Find where the given text appears and provide that cell's center as [X, Y] coordinate. 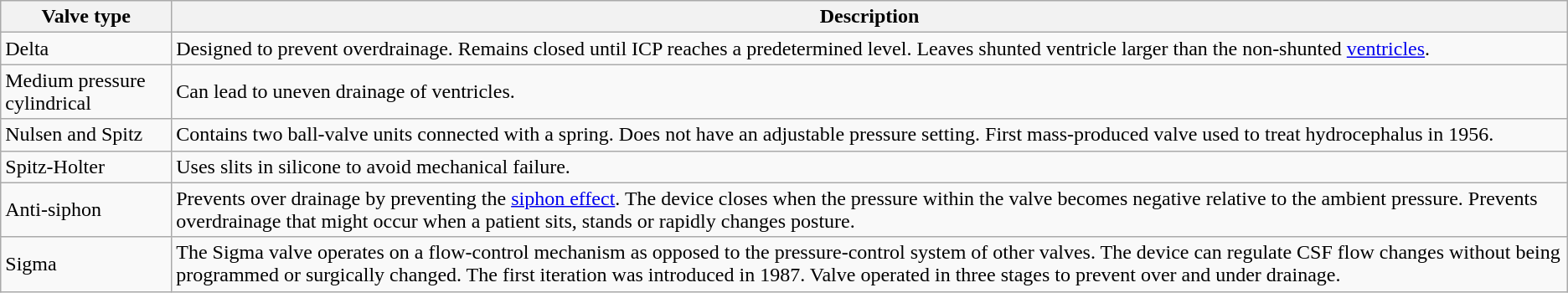
Valve type [86, 17]
Can lead to uneven drainage of ventricles. [869, 92]
Delta [86, 49]
Spitz-Holter [86, 167]
Medium pressure cylindrical [86, 92]
Description [869, 17]
Nulsen and Spitz [86, 135]
Anti-siphon [86, 209]
Sigma [86, 265]
Uses slits in silicone to avoid mechanical failure. [869, 167]
